Determine the [X, Y] coordinate at the center of the cell enclosing the given text.  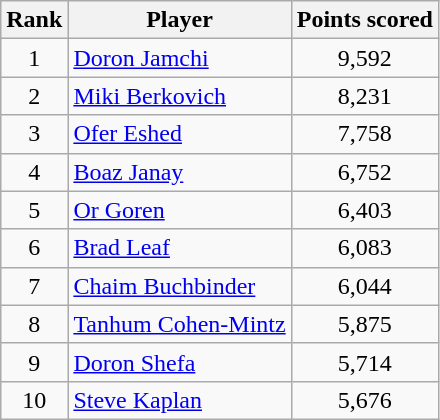
Player [180, 20]
3 [34, 134]
Boaz Janay [180, 172]
1 [34, 58]
Tanhum Cohen-Mintz [180, 324]
10 [34, 400]
7 [34, 286]
2 [34, 96]
6,044 [364, 286]
4 [34, 172]
5 [34, 210]
Rank [34, 20]
Doron Shefa [180, 362]
5,714 [364, 362]
8 [34, 324]
Miki Berkovich [180, 96]
9,592 [364, 58]
6,403 [364, 210]
6,083 [364, 248]
Steve Kaplan [180, 400]
9 [34, 362]
Doron Jamchi [180, 58]
5,875 [364, 324]
Or Goren [180, 210]
6,752 [364, 172]
7,758 [364, 134]
Chaim Buchbinder [180, 286]
Points scored [364, 20]
5,676 [364, 400]
Ofer Eshed [180, 134]
Brad Leaf [180, 248]
6 [34, 248]
8,231 [364, 96]
